Pinpoint the cell where the given text exists, returning its [x, y] midpoint coordinate. 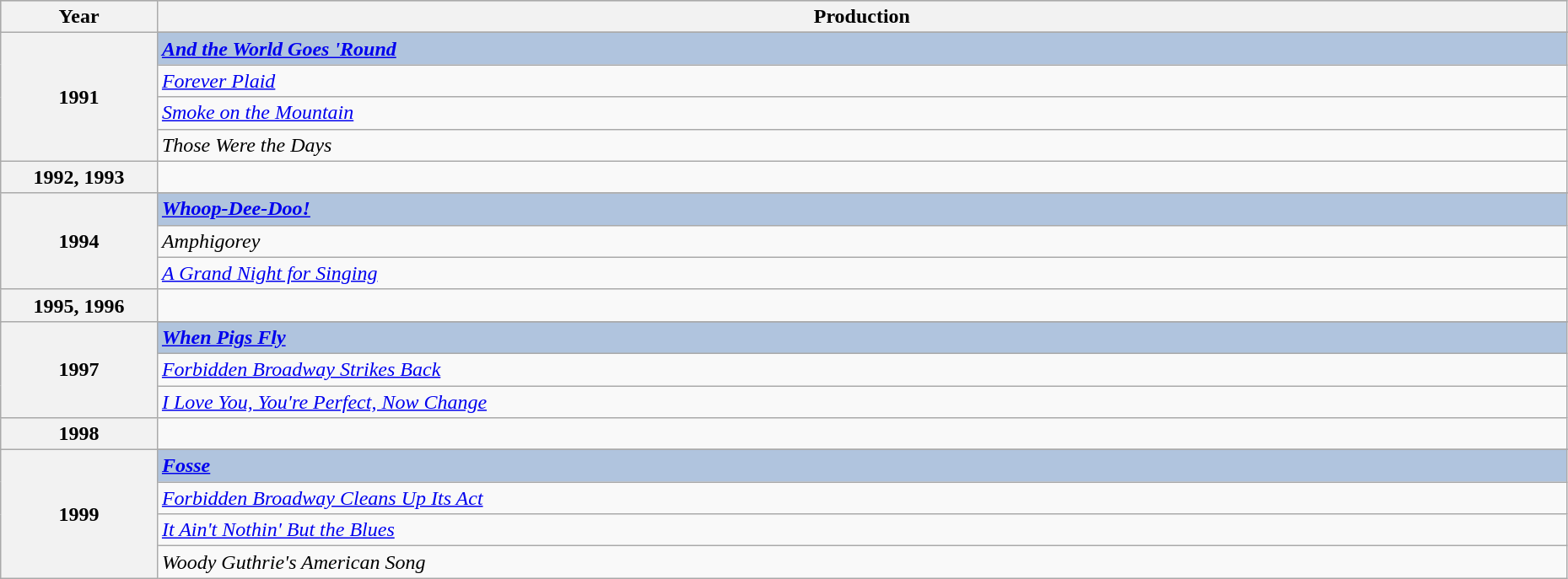
Amphigorey [862, 241]
1998 [79, 434]
1991 [79, 97]
Smoke on the Mountain [862, 113]
And the World Goes 'Round [862, 49]
Forbidden Broadway Strikes Back [862, 369]
A Grand Night for Singing [862, 273]
Woody Guthrie's American Song [862, 562]
I Love You, You're Perfect, Now Change [862, 402]
When Pigs Fly [862, 337]
Those Were the Days [862, 145]
Forbidden Broadway Cleans Up Its Act [862, 498]
Forever Plaid [862, 81]
1995, 1996 [79, 305]
1999 [79, 514]
1997 [79, 369]
Whoop-Dee-Doo! [862, 209]
Production [862, 17]
It Ain't Nothin' But the Blues [862, 530]
1994 [79, 241]
Year [79, 17]
Fosse [862, 466]
1992, 1993 [79, 177]
